Capture the cell that displays the provided text and extract its (x, y) central coordinate. 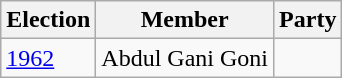
Member (185, 20)
1962 (48, 58)
Election (48, 20)
Abdul Gani Goni (185, 58)
Party (308, 20)
